Locate the cell with the specified text and output its [X, Y] center coordinate. 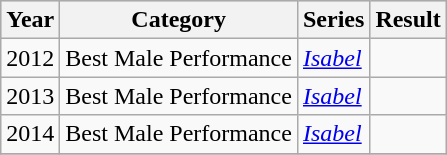
Category [179, 20]
2013 [30, 96]
Series [333, 20]
Result [408, 20]
2014 [30, 134]
2012 [30, 58]
Year [30, 20]
